Return [X, Y] of the center of cell containing provided text 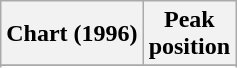
Chart (1996) [72, 34]
Peak position [189, 34]
